Capture the cell that displays the provided text and extract its (x, y) central coordinate. 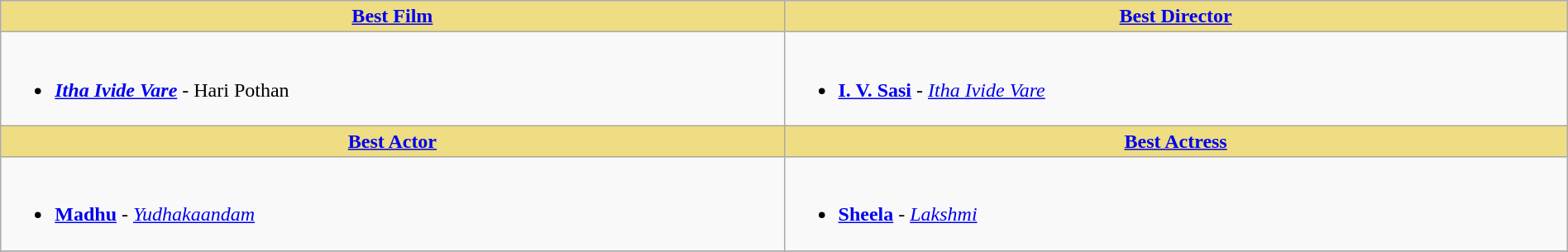
Best Actress (1176, 141)
Best Film (392, 17)
I. V. Sasi - Itha Ivide Vare (1176, 79)
Madhu - Yudhakaandam (392, 203)
Best Director (1176, 17)
Itha Ivide Vare - Hari Pothan (392, 79)
Best Actor (392, 141)
Sheela - Lakshmi (1176, 203)
